Detect which cell encompasses the target text, then output its [x, y] center coordinate. 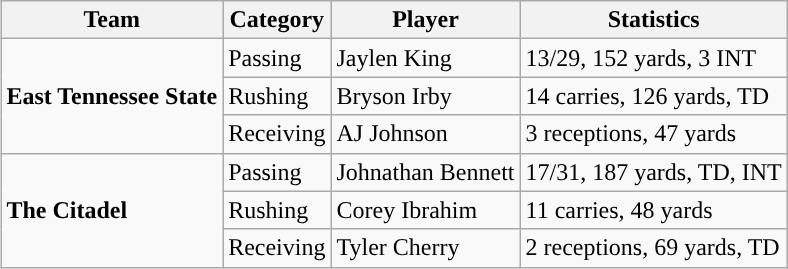
2 receptions, 69 yards, TD [654, 248]
Tyler Cherry [426, 248]
3 receptions, 47 yards [654, 134]
14 carries, 126 yards, TD [654, 96]
Team [112, 20]
Johnathan Bennett [426, 172]
Bryson Irby [426, 96]
17/31, 187 yards, TD, INT [654, 172]
Player [426, 20]
Statistics [654, 20]
Corey Ibrahim [426, 210]
11 carries, 48 yards [654, 210]
Jaylen King [426, 58]
East Tennessee State [112, 96]
AJ Johnson [426, 134]
Category [277, 20]
The Citadel [112, 210]
13/29, 152 yards, 3 INT [654, 58]
